Search for the cell housing the specified text and yield its [x, y] center coordinate. 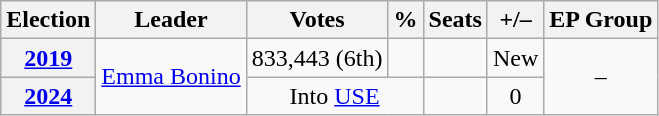
New [515, 58]
2019 [48, 58]
Election [48, 20]
Votes [317, 20]
Seats [455, 20]
Emma Bonino [171, 77]
Leader [171, 20]
– [601, 77]
+/– [515, 20]
2024 [48, 96]
Into USE [334, 96]
EP Group [601, 20]
% [406, 20]
833,443 (6th) [317, 58]
0 [515, 96]
